Pinpoint the cell where the given text exists, returning its (X, Y) midpoint coordinate. 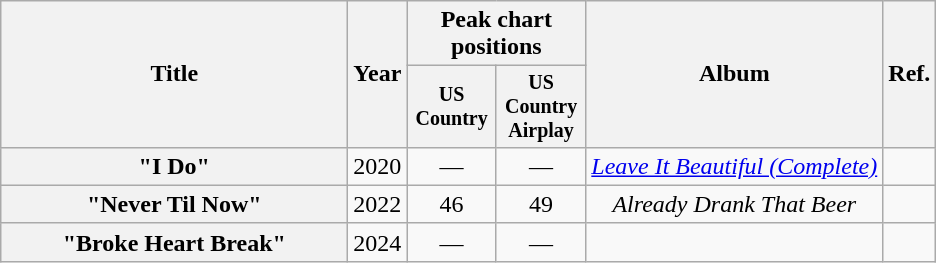
Peak chart positions (496, 34)
2024 (378, 242)
Leave It Beautiful (Complete) (734, 166)
"I Do" (174, 166)
Ref. (910, 74)
USCountry (452, 106)
USCountryAirplay (540, 106)
2022 (378, 204)
49 (540, 204)
"Never Til Now" (174, 204)
Already Drank That Beer (734, 204)
2020 (378, 166)
"Broke Heart Break" (174, 242)
Album (734, 74)
Year (378, 74)
46 (452, 204)
Title (174, 74)
